Scan for the cell matching the given text and deliver its [X, Y] coordinate at center. 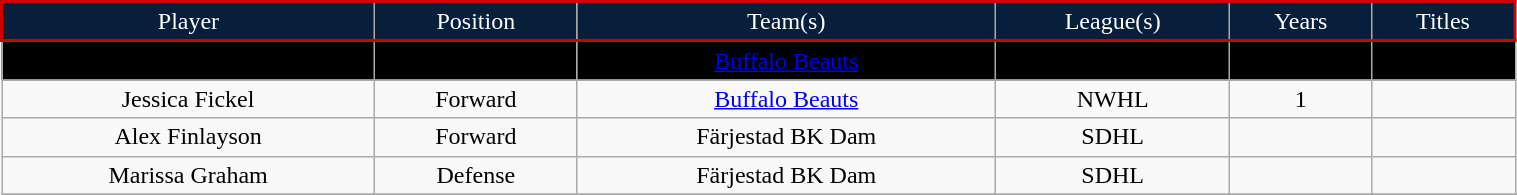
Jessica Fickel [188, 99]
Titles [1443, 22]
Marissa Graham [188, 175]
Position [476, 22]
Defense [476, 175]
Years [1301, 22]
Hunter Accursi [188, 60]
Player [188, 22]
League(s) [1112, 22]
Team(s) [786, 22]
Alex Finlayson [188, 137]
